Detect which cell encompasses the target text, then output its [x, y] center coordinate. 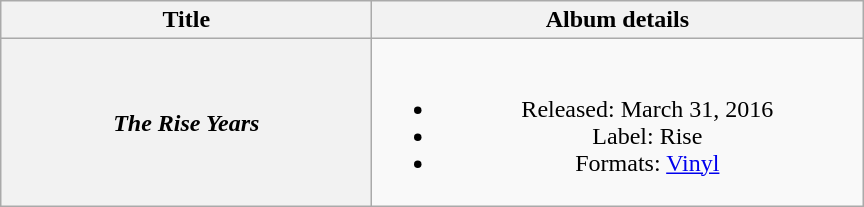
Album details [618, 20]
The Rise Years [186, 122]
Released: March 31, 2016Label: RiseFormats: Vinyl [618, 122]
Title [186, 20]
